Locate the cell with the specified text and output its [X, Y] center coordinate. 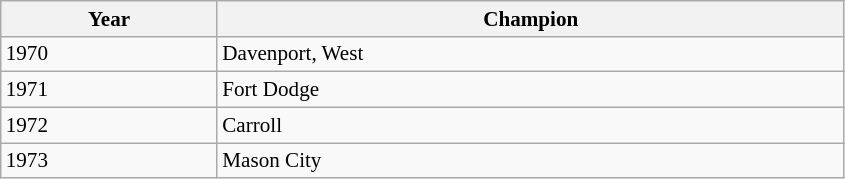
1972 [110, 124]
1971 [110, 90]
Year [110, 18]
Mason City [530, 160]
Carroll [530, 124]
1970 [110, 54]
Champion [530, 18]
Davenport, West [530, 54]
Fort Dodge [530, 90]
1973 [110, 160]
